Identify which cell holds the provided text, then report its [X, Y] central coordinate. 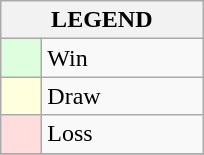
Win [122, 58]
Draw [122, 96]
LEGEND [102, 20]
Loss [122, 134]
